Determine the [x, y] coordinate at the center of the cell enclosing the given text.  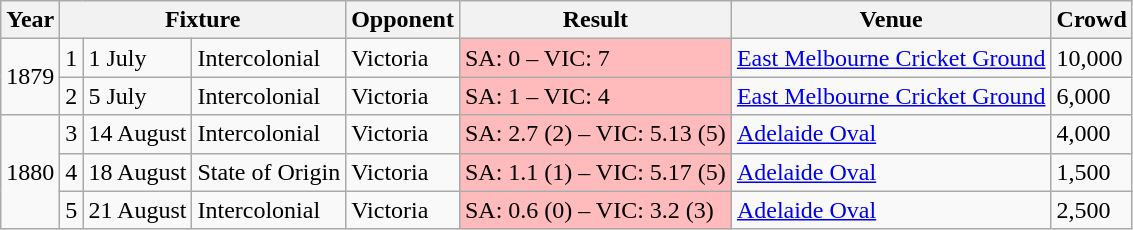
4,000 [1092, 134]
Fixture [203, 20]
1,500 [1092, 172]
5 [72, 210]
6,000 [1092, 96]
Crowd [1092, 20]
Venue [891, 20]
1 [72, 58]
SA: 1.1 (1) – VIC: 5.17 (5) [595, 172]
2 [72, 96]
SA: 1 – VIC: 4 [595, 96]
Year [30, 20]
Result [595, 20]
4 [72, 172]
1 July [138, 58]
10,000 [1092, 58]
SA: 2.7 (2) – VIC: 5.13 (5) [595, 134]
1880 [30, 172]
3 [72, 134]
2,500 [1092, 210]
State of Origin [269, 172]
14 August [138, 134]
5 July [138, 96]
SA: 0.6 (0) – VIC: 3.2 (3) [595, 210]
21 August [138, 210]
1879 [30, 77]
SA: 0 – VIC: 7 [595, 58]
Opponent [403, 20]
18 August [138, 172]
